Detect which cell encompasses the target text, then output its [X, Y] center coordinate. 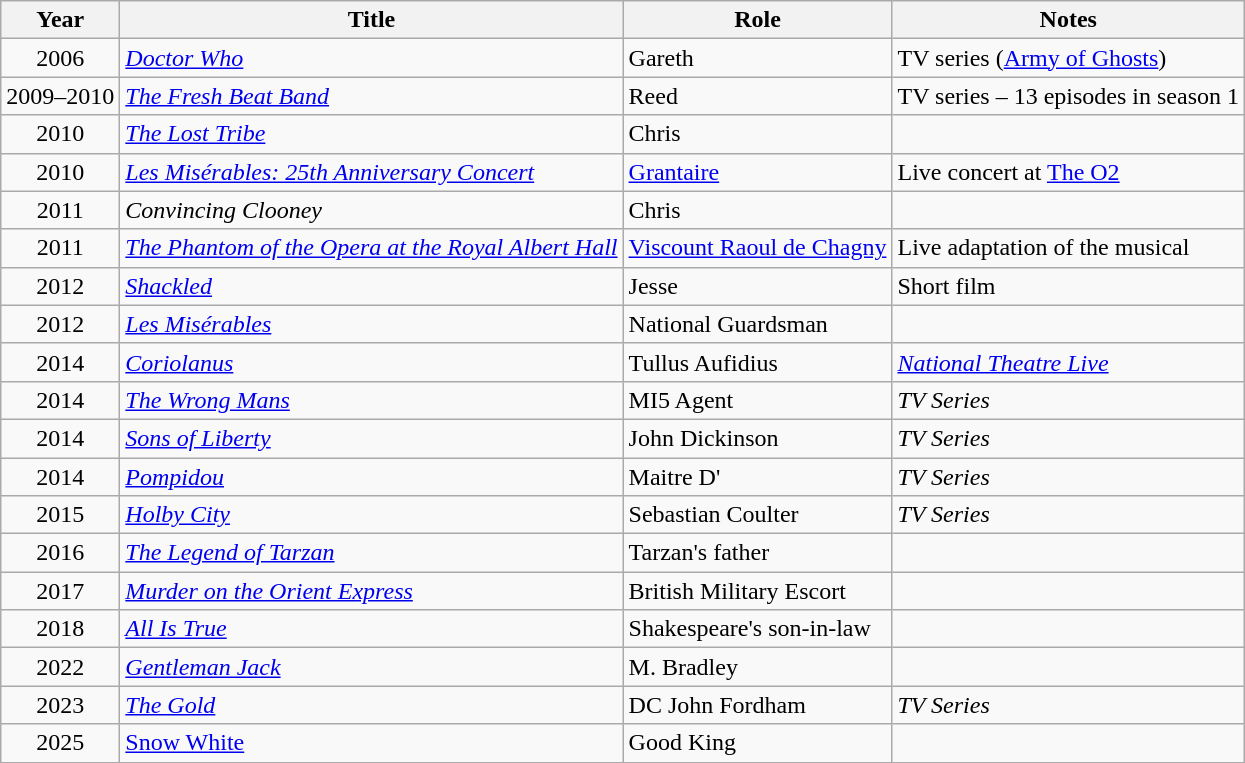
2022 [60, 667]
The Wrong Mans [372, 400]
Pompidou [372, 477]
Reed [758, 96]
2009–2010 [60, 96]
Holby City [372, 515]
Notes [1068, 20]
Gentleman Jack [372, 667]
Tullus Aufidius [758, 362]
Shakespeare's son-in-law [758, 629]
The Fresh Beat Band [372, 96]
Sons of Liberty [372, 438]
Gareth [758, 58]
National Theatre Live [1068, 362]
Les Misérables: 25th Anniversary Concert [372, 172]
The Legend of Tarzan [372, 553]
2015 [60, 515]
National Guardsman [758, 324]
John Dickinson [758, 438]
Title [372, 20]
2023 [60, 705]
2006 [60, 58]
Live concert at The O2 [1068, 172]
2025 [60, 743]
The Lost Tribe [372, 134]
MI5 Agent [758, 400]
Coriolanus [372, 362]
Doctor Who [372, 58]
Jesse [758, 286]
Viscount Raoul de Chagny [758, 248]
Les Misérables [372, 324]
British Military Escort [758, 591]
Tarzan's father [758, 553]
Year [60, 20]
All Is True [372, 629]
2017 [60, 591]
Short film [1068, 286]
Good King [758, 743]
The Phantom of the Opera at the Royal Albert Hall [372, 248]
Role [758, 20]
Grantaire [758, 172]
2016 [60, 553]
Snow White [372, 743]
M. Bradley [758, 667]
DC John Fordham [758, 705]
Live adaptation of the musical [1068, 248]
Convincing Clooney [372, 210]
Murder on the Orient Express [372, 591]
The Gold [372, 705]
Sebastian Coulter [758, 515]
2018 [60, 629]
Maitre D' [758, 477]
Shackled [372, 286]
TV series – 13 episodes in season 1 [1068, 96]
TV series (Army of Ghosts) [1068, 58]
